Extract the (X, Y) coordinate from the center of the cell holding the provided text.  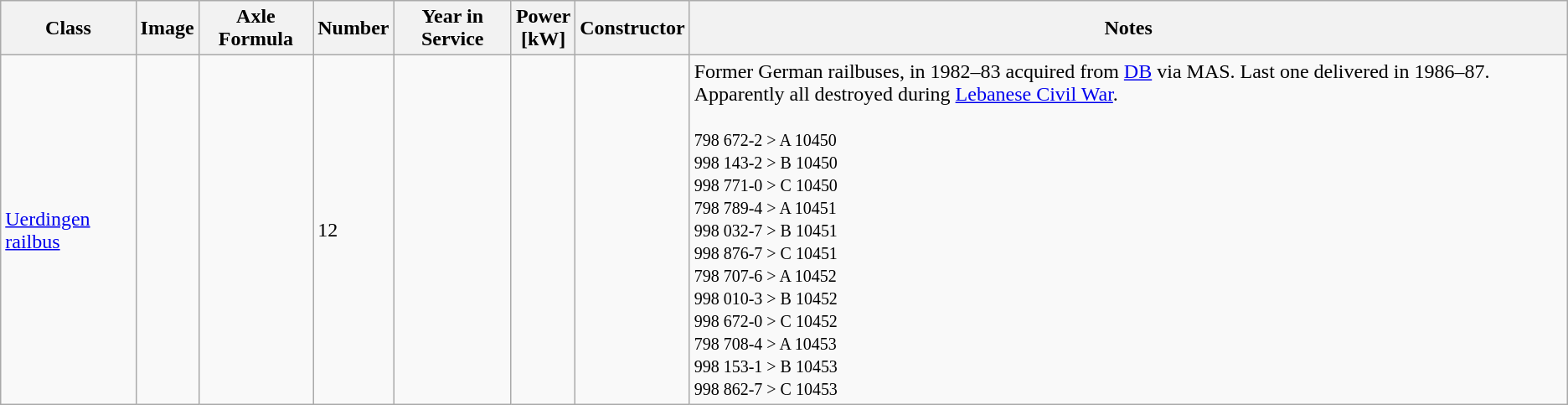
Class (69, 29)
12 (353, 230)
Image (168, 29)
Axle Formula (256, 29)
Number (353, 29)
Year in Service (452, 29)
Uerdingen railbus (69, 230)
Constructor (632, 29)
Power[kW] (543, 29)
Notes (1128, 29)
